Return the [x, y] coordinate for the center point of the cell that contains the specified text.  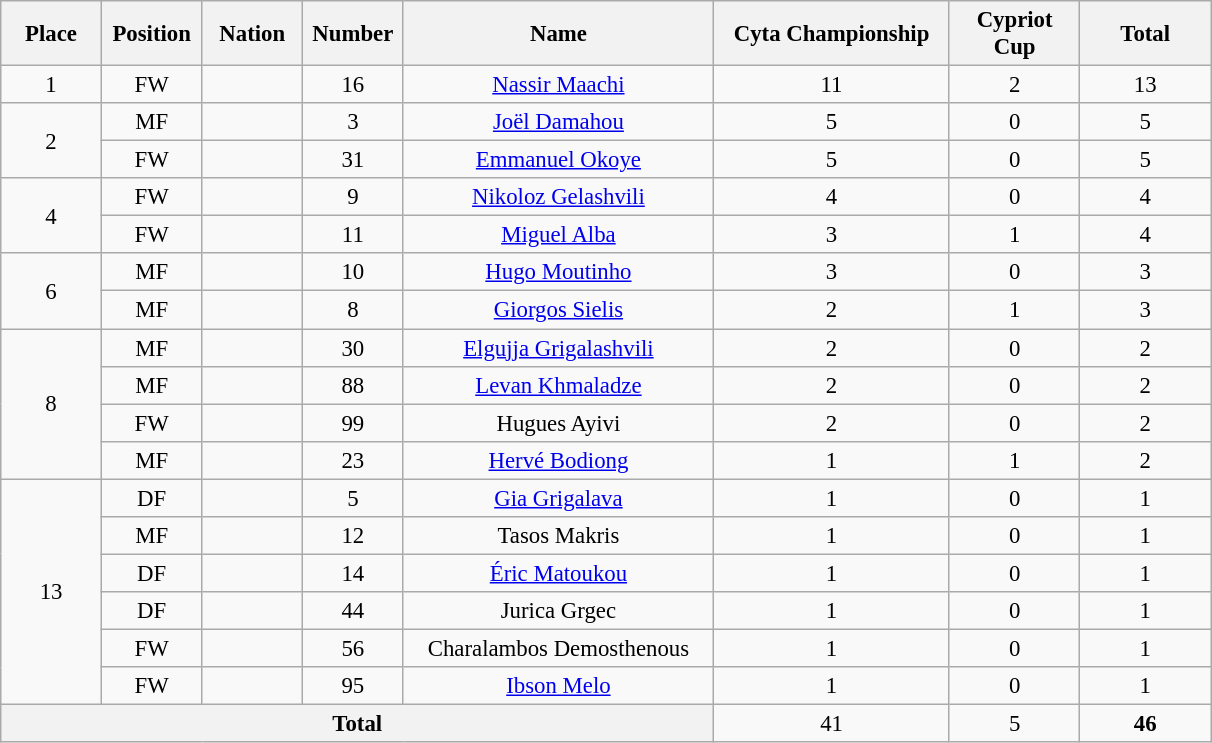
41 [832, 724]
Éric Matoukou [558, 573]
Number [354, 34]
30 [354, 348]
95 [354, 686]
46 [1146, 724]
Place [52, 34]
Nikoloz Gelashvili [558, 197]
88 [354, 385]
10 [354, 273]
56 [354, 648]
Hugo Moutinho [558, 273]
Position [152, 34]
Name [558, 34]
Giorgos Sielis [558, 310]
Jurica Grgec [558, 611]
Nation [252, 34]
6 [52, 292]
Miguel Alba [558, 235]
Hervé Bodiong [558, 460]
Ibson Melo [558, 686]
14 [354, 573]
Joël Damahou [558, 122]
Nassir Maachi [558, 85]
Charalambos Demosthenous [558, 648]
9 [354, 197]
Tasos Makris [558, 536]
99 [354, 423]
16 [354, 85]
44 [354, 611]
Cypriot Cup [1014, 34]
Gia Grigalava [558, 498]
Levan Khmaladze [558, 385]
Elgujja Grigalashvili [558, 348]
Cyta Championship [832, 34]
12 [354, 536]
Emmanuel Okoye [558, 160]
Hugues Ayivi [558, 423]
31 [354, 160]
23 [354, 460]
